Pinpoint the cell where the given text exists, returning its [x, y] midpoint coordinate. 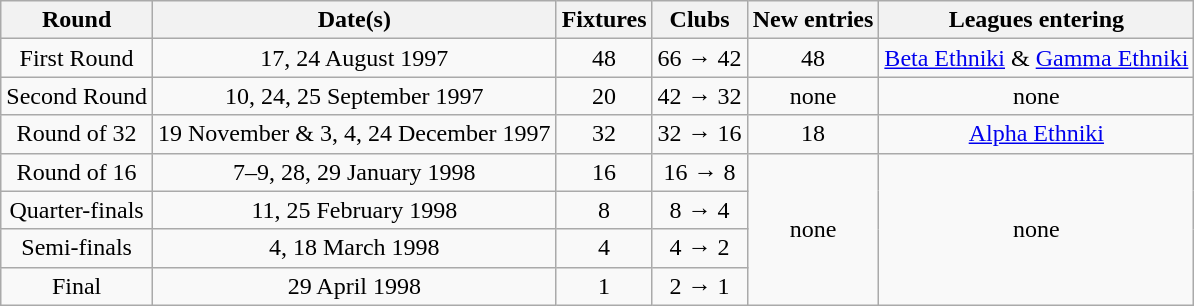
Leagues entering [1036, 20]
First Round [77, 58]
Round [77, 20]
Final [77, 286]
66 → 42 [700, 58]
Second Round [77, 96]
18 [813, 134]
8 [604, 210]
19 November & 3, 4, 24 December 1997 [354, 134]
8 → 4 [700, 210]
29 April 1998 [354, 286]
2 → 1 [700, 286]
New entries [813, 20]
32 [604, 134]
Fixtures [604, 20]
42 → 32 [700, 96]
17, 24 August 1997 [354, 58]
1 [604, 286]
4, 18 March 1998 [354, 248]
Quarter-finals [77, 210]
Beta Ethniki & Gamma Ethniki [1036, 58]
Clubs [700, 20]
16 [604, 172]
4 → 2 [700, 248]
32 → 16 [700, 134]
16 → 8 [700, 172]
Date(s) [354, 20]
4 [604, 248]
7–9, 28, 29 January 1998 [354, 172]
20 [604, 96]
Round of 16 [77, 172]
Round of 32 [77, 134]
Alpha Ethniki [1036, 134]
11, 25 February 1998 [354, 210]
10, 24, 25 September 1997 [354, 96]
Semi-finals [77, 248]
